Provide the [X, Y] coordinate of the cell's center where the given text is located.  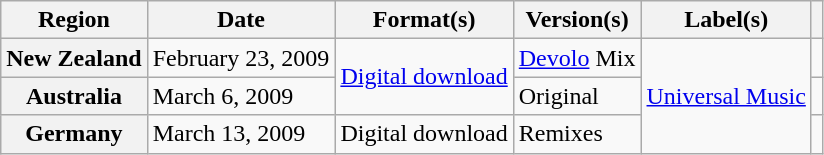
Format(s) [424, 20]
Label(s) [726, 20]
Original [577, 96]
Devolo Mix [577, 58]
Version(s) [577, 20]
New Zealand [74, 58]
Date [241, 20]
February 23, 2009 [241, 58]
Region [74, 20]
Universal Music [726, 96]
Remixes [577, 134]
March 13, 2009 [241, 134]
Australia [74, 96]
Germany [74, 134]
March 6, 2009 [241, 96]
